From the cell containing the given text, extract its center point as [x, y] coordinate. 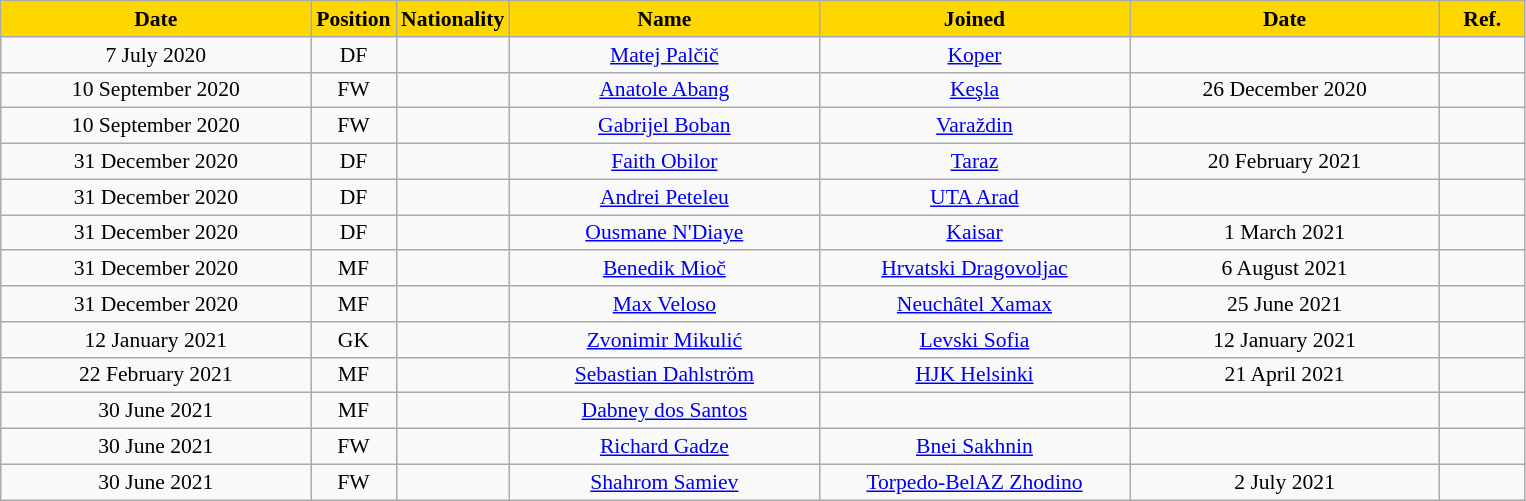
Koper [974, 55]
Levski Sofia [974, 340]
Taraz [974, 162]
HJK Helsinki [974, 375]
Andrei Peteleu [664, 197]
Joined [974, 19]
Zvonimir Mikulić [664, 340]
Sebastian Dahlström [664, 375]
26 December 2020 [1285, 90]
Kaisar [974, 233]
Varaždin [974, 126]
20 February 2021 [1285, 162]
Shahrom Samiev [664, 482]
Hrvatski Dragovoljac [974, 269]
Neuchâtel Xamax [974, 304]
22 February 2021 [156, 375]
21 April 2021 [1285, 375]
Richard Gadze [664, 447]
2 July 2021 [1285, 482]
Matej Palčič [664, 55]
Keşla [974, 90]
Name [664, 19]
Dabney dos Santos [664, 411]
6 August 2021 [1285, 269]
Gabrijel Boban [664, 126]
Ref. [1482, 19]
Faith Obilor [664, 162]
Nationality [452, 19]
Ousmane N'Diaye [664, 233]
Position [354, 19]
GK [354, 340]
Torpedo-BelAZ Zhodino [974, 482]
UTA Arad [974, 197]
Anatole Abang [664, 90]
7 July 2020 [156, 55]
Bnei Sakhnin [974, 447]
25 June 2021 [1285, 304]
1 March 2021 [1285, 233]
Max Veloso [664, 304]
Benedik Mioč [664, 269]
